Output the (X, Y) coordinate of the center of the cell containing the given text.  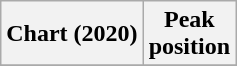
Chart (2020) (72, 34)
Peakposition (189, 34)
